Find where the given text appears and provide that cell's center as [X, Y] coordinate. 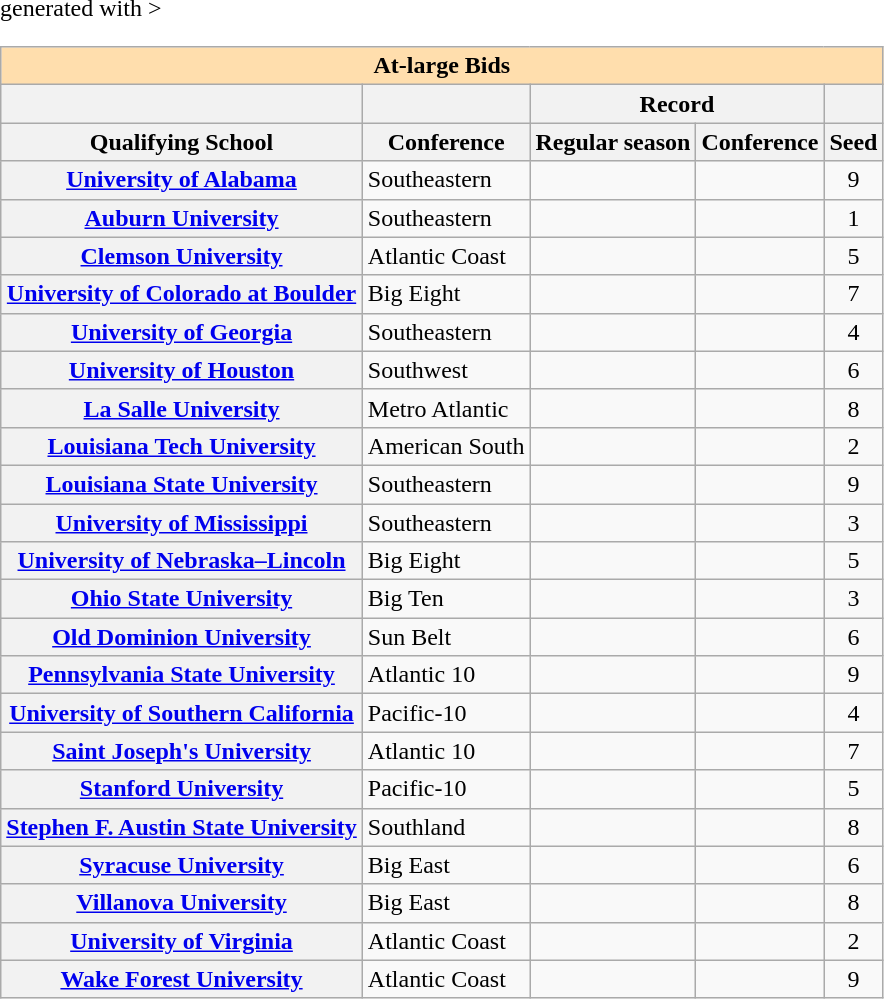
Seed [854, 142]
University of Georgia [182, 332]
Wake Forest University [182, 979]
Villanova University [182, 903]
Louisiana State University [182, 484]
1 [854, 218]
Ohio State University [182, 599]
Syracuse University [182, 865]
Saint Joseph's University [182, 751]
Southland [446, 827]
University of Houston [182, 370]
University of Mississippi [182, 523]
Record [677, 104]
Louisiana Tech University [182, 446]
Pennsylvania State University [182, 675]
Big Ten [446, 599]
University of Nebraska–Lincoln [182, 561]
Stanford University [182, 789]
Regular season [613, 142]
University of Colorado at Boulder [182, 294]
University of Southern California [182, 713]
Old Dominion University [182, 637]
At-large Bids [442, 66]
Sun Belt [446, 637]
Qualifying School [182, 142]
University of Virginia [182, 941]
American South [446, 446]
Southwest [446, 370]
Clemson University [182, 256]
Metro Atlantic [446, 408]
University of Alabama [182, 180]
Auburn University [182, 218]
La Salle University [182, 408]
Stephen F. Austin State University [182, 827]
